Provide the [x, y] coordinate of the cell's center where the given text is located.  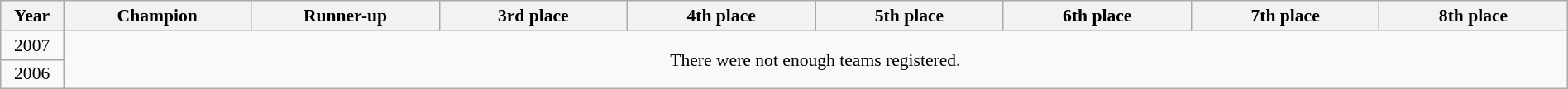
5th place [910, 16]
7th place [1285, 16]
4th place [721, 16]
Champion [157, 16]
There were not enough teams registered. [815, 59]
Year [32, 16]
2007 [32, 45]
2006 [32, 74]
6th place [1097, 16]
8th place [1474, 16]
Runner-up [346, 16]
3rd place [533, 16]
